Locate the cell with the specified text and output its (X, Y) center coordinate. 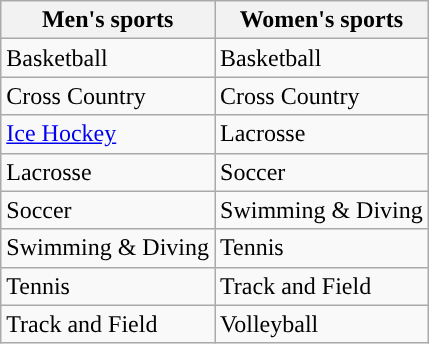
Volleyball (321, 324)
Women's sports (321, 20)
Ice Hockey (108, 134)
Men's sports (108, 20)
